For the text-containing cell, return its midpoint in (x, y) coordinate format. 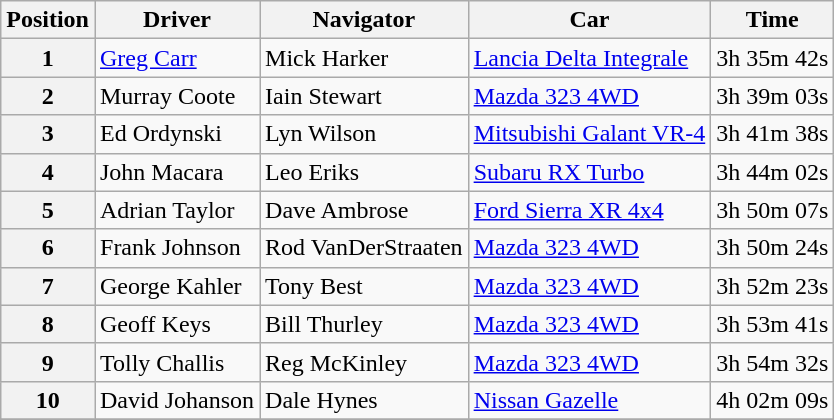
4h 02m 09s (772, 400)
Frank Johnson (176, 248)
Rod VanDerStraaten (364, 248)
3h 50m 07s (772, 210)
Time (772, 20)
Greg Carr (176, 58)
Lyn Wilson (364, 134)
Mick Harker (364, 58)
Tony Best (364, 286)
7 (48, 286)
3 (48, 134)
Dave Ambrose (364, 210)
3h 44m 02s (772, 172)
Ford Sierra XR 4x4 (590, 210)
3h 35m 42s (772, 58)
8 (48, 324)
Murray Coote (176, 96)
3h 39m 03s (772, 96)
David Johanson (176, 400)
Bill Thurley (364, 324)
4 (48, 172)
9 (48, 362)
5 (48, 210)
Adrian Taylor (176, 210)
Dale Hynes (364, 400)
Lancia Delta Integrale (590, 58)
Driver (176, 20)
John Macara (176, 172)
10 (48, 400)
Tolly Challis (176, 362)
Reg McKinley (364, 362)
Geoff Keys (176, 324)
3h 41m 38s (772, 134)
George Kahler (176, 286)
Leo Eriks (364, 172)
Nissan Gazelle (590, 400)
2 (48, 96)
Car (590, 20)
Mitsubishi Galant VR-4 (590, 134)
Position (48, 20)
Subaru RX Turbo (590, 172)
3h 53m 41s (772, 324)
Iain Stewart (364, 96)
1 (48, 58)
3h 52m 23s (772, 286)
3h 54m 32s (772, 362)
Navigator (364, 20)
6 (48, 248)
3h 50m 24s (772, 248)
Ed Ordynski (176, 134)
